Extract the (X, Y) coordinate from the center of the cell holding the provided text.  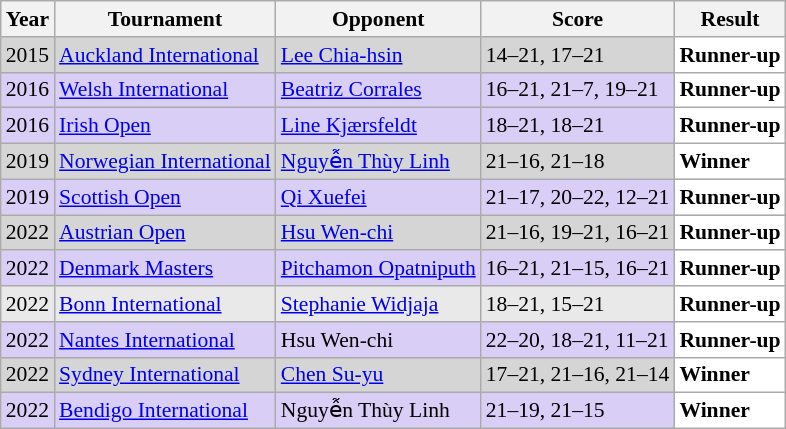
Welsh International (165, 90)
18–21, 18–21 (578, 126)
Austrian Open (165, 233)
14–21, 17–21 (578, 55)
Sydney International (165, 375)
Bendigo International (165, 411)
Scottish Open (165, 197)
Beatriz Corrales (378, 90)
Line Kjærsfeldt (378, 126)
Nantes International (165, 340)
Qi Xuefei (378, 197)
21–16, 19–21, 16–21 (578, 233)
Irish Open (165, 126)
Opponent (378, 19)
Denmark Masters (165, 269)
16–21, 21–15, 16–21 (578, 269)
Result (730, 19)
Year (28, 19)
Chen Su-yu (378, 375)
21–19, 21–15 (578, 411)
16–21, 21–7, 19–21 (578, 90)
Norwegian International (165, 162)
21–16, 21–18 (578, 162)
21–17, 20–22, 12–21 (578, 197)
Score (578, 19)
17–21, 21–16, 21–14 (578, 375)
Bonn International (165, 304)
2015 (28, 55)
Lee Chia-hsin (378, 55)
Auckland International (165, 55)
Pitchamon Opatniputh (378, 269)
Stephanie Widjaja (378, 304)
22–20, 18–21, 11–21 (578, 340)
Tournament (165, 19)
18–21, 15–21 (578, 304)
